Determine the (X, Y) coordinate at the center of the cell enclosing the given text.  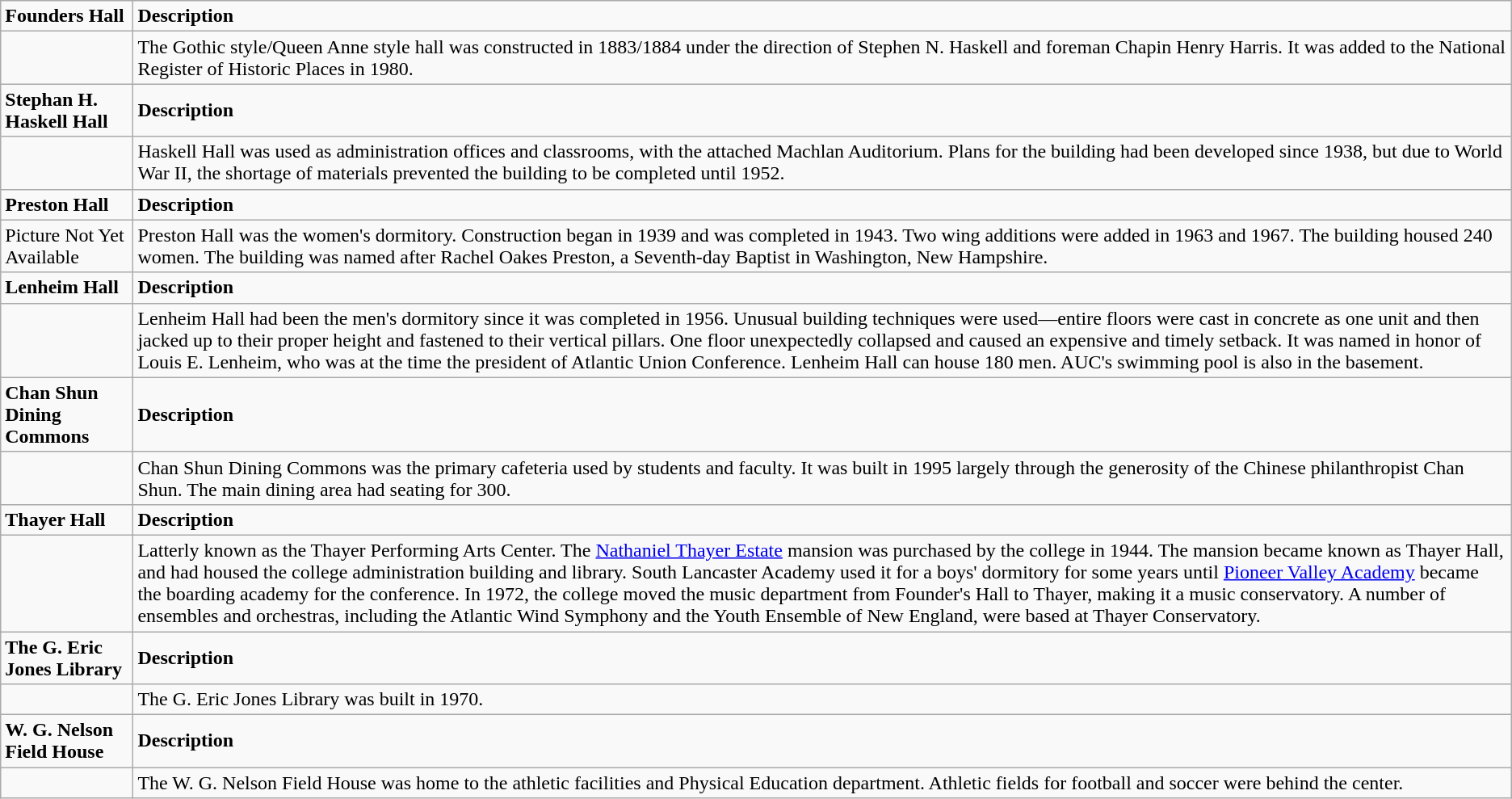
Lenheim Hall (67, 288)
Stephan H. Haskell Hall (67, 110)
Preston Hall (67, 204)
Thayer Hall (67, 519)
Chan Shun Dining Commons (67, 414)
W. G. Nelson Field House (67, 742)
The G. Eric Jones Library (67, 658)
Founders Hall (67, 16)
The G. Eric Jones Library was built in 1970. (822, 700)
Picture Not Yet Available (67, 246)
